Provide the (x, y) coordinate of the cell's center where the given text is located.  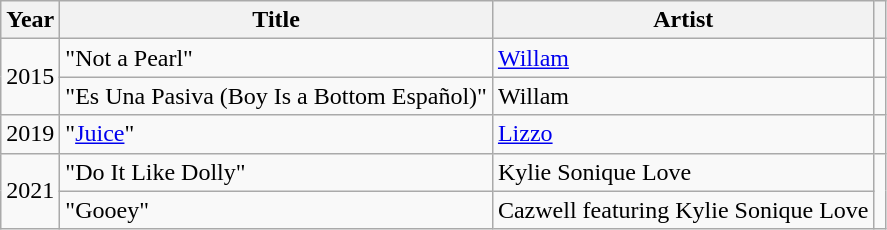
2021 (30, 191)
Cazwell featuring Kylie Sonique Love (683, 210)
2015 (30, 77)
Lizzo (683, 134)
Artist (683, 20)
"Gooey" (276, 210)
Title (276, 20)
"Juice" (276, 134)
"Es Una Pasiva (Boy Is a Bottom Español)" (276, 96)
2019 (30, 134)
"Do It Like Dolly" (276, 172)
Kylie Sonique Love (683, 172)
"Not a Pearl" (276, 58)
Year (30, 20)
